Find where the given text appears and provide that cell's center as [X, Y] coordinate. 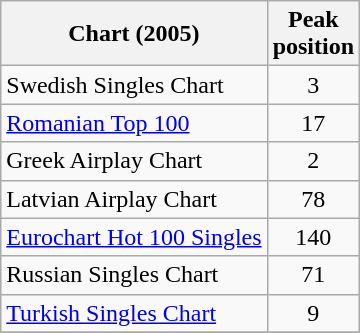
Greek Airplay Chart [134, 161]
Turkish Singles Chart [134, 313]
17 [313, 123]
Peakposition [313, 34]
Swedish Singles Chart [134, 85]
Romanian Top 100 [134, 123]
3 [313, 85]
Chart (2005) [134, 34]
Latvian Airplay Chart [134, 199]
Russian Singles Chart [134, 275]
Eurochart Hot 100 Singles [134, 237]
140 [313, 237]
9 [313, 313]
71 [313, 275]
78 [313, 199]
2 [313, 161]
